Determine the [X, Y] coordinate at the center of the cell enclosing the given text.  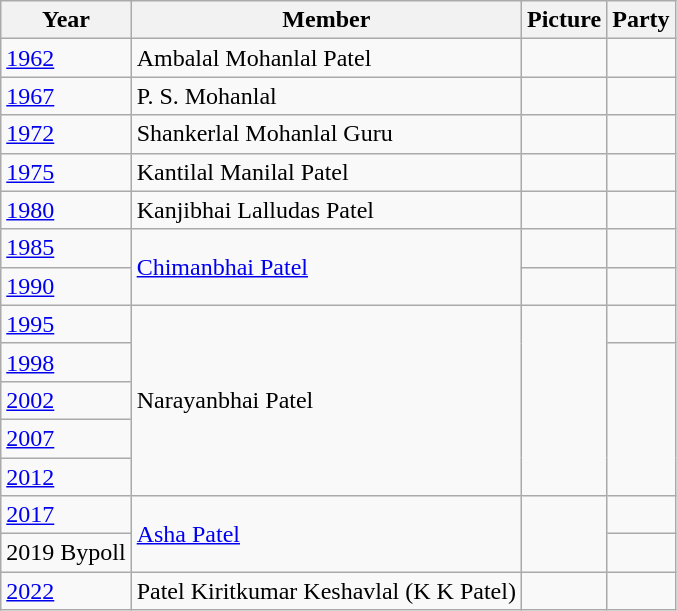
1998 [66, 362]
1990 [66, 286]
P. S. Mohanlal [326, 96]
2002 [66, 400]
2017 [66, 515]
1972 [66, 134]
1962 [66, 58]
1967 [66, 96]
Patel Kiritkumar Keshavlal (K K Patel) [326, 591]
Kantilal Manilal Patel [326, 172]
Kanjibhai Lalludas Patel [326, 210]
1985 [66, 248]
2019 Bypoll [66, 553]
2012 [66, 477]
2022 [66, 591]
Member [326, 20]
Year [66, 20]
Picture [564, 20]
Asha Patel [326, 534]
1980 [66, 210]
Narayanbhai Patel [326, 400]
2007 [66, 438]
Chimanbhai Patel [326, 267]
Shankerlal Mohanlal Guru [326, 134]
1995 [66, 324]
Ambalal Mohanlal Patel [326, 58]
Party [641, 20]
1975 [66, 172]
